Determine the (X, Y) coordinate at the center of the cell enclosing the given text.  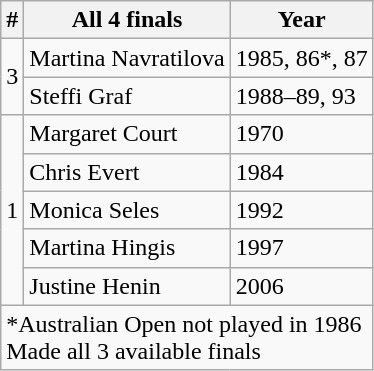
Monica Seles (127, 210)
1988–89, 93 (302, 96)
1984 (302, 172)
Steffi Graf (127, 96)
Martina Hingis (127, 248)
1 (12, 210)
# (12, 20)
1970 (302, 134)
Chris Evert (127, 172)
Justine Henin (127, 286)
1992 (302, 210)
1985, 86*, 87 (302, 58)
*Australian Open not played in 1986Made all 3 available finals (187, 338)
Year (302, 20)
2006 (302, 286)
All 4 finals (127, 20)
3 (12, 77)
Martina Navratilova (127, 58)
Margaret Court (127, 134)
1997 (302, 248)
